Scan for the cell matching the given text and deliver its [X, Y] coordinate at center. 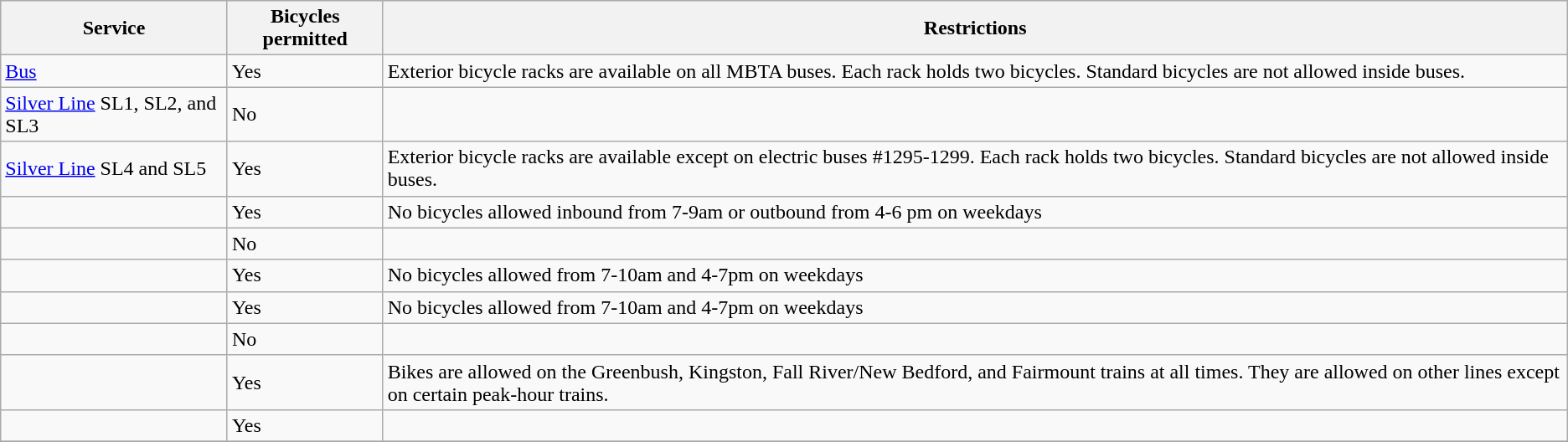
Silver Line SL1, SL2, and SL3 [114, 114]
No bicycles allowed inbound from 7-9am or outbound from 4-6 pm on weekdays [975, 212]
Silver Line SL4 and SL5 [114, 169]
Restrictions [975, 28]
Service [114, 28]
Bicycles permitted [305, 28]
Bus [114, 71]
Exterior bicycle racks are available on all MBTA buses. Each rack holds two bicycles. Standard bicycles are not allowed inside buses. [975, 71]
